Pinpoint the cell where the given text exists, returning its (x, y) midpoint coordinate. 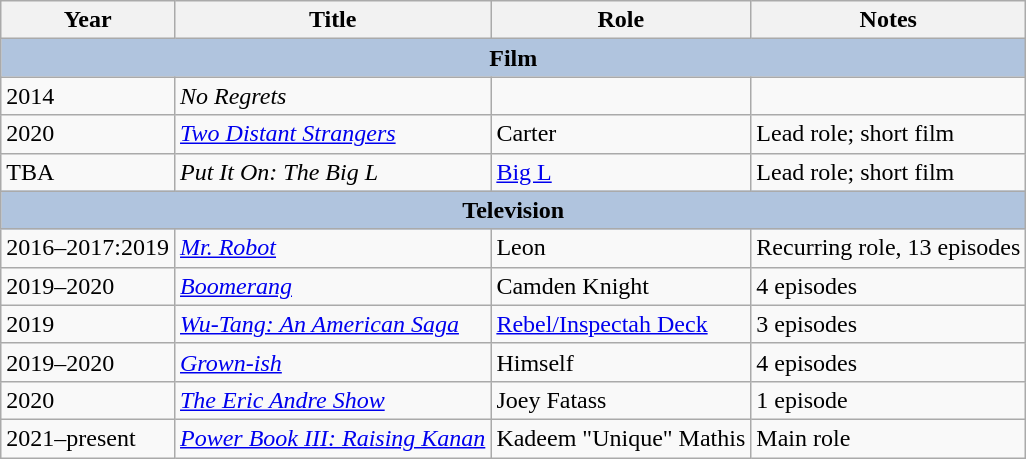
Television (514, 210)
Carter (621, 134)
Wu-Tang: An American Saga (332, 324)
Boomerang (332, 286)
Title (332, 20)
Grown-ish (332, 362)
Notes (888, 20)
Two Distant Strangers (332, 134)
Film (514, 58)
1 episode (888, 400)
2019 (88, 324)
Year (88, 20)
TBA (88, 172)
Recurring role, 13 episodes (888, 248)
No Regrets (332, 96)
Power Book III: Raising Kanan (332, 438)
Main role (888, 438)
2021–present (88, 438)
Leon (621, 248)
Mr. Robot (332, 248)
Camden Knight (621, 286)
2016–2017:2019 (88, 248)
Rebel/Inspectah Deck (621, 324)
Role (621, 20)
2014 (88, 96)
3 episodes (888, 324)
Big L (621, 172)
Himself (621, 362)
Joey Fatass (621, 400)
The Eric Andre Show (332, 400)
Put It On: The Big L (332, 172)
Kadeem "Unique" Mathis (621, 438)
